Search for the cell housing the specified text and yield its [x, y] center coordinate. 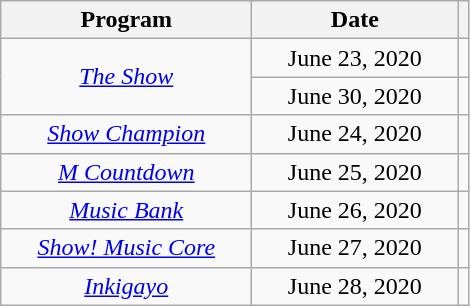
Program [126, 20]
June 24, 2020 [355, 134]
Music Bank [126, 210]
June 27, 2020 [355, 248]
June 23, 2020 [355, 58]
Inkigayo [126, 286]
Date [355, 20]
The Show [126, 77]
Show! Music Core [126, 248]
Show Champion [126, 134]
June 30, 2020 [355, 96]
June 26, 2020 [355, 210]
June 28, 2020 [355, 286]
June 25, 2020 [355, 172]
M Countdown [126, 172]
